Search for the cell housing the specified text and yield its (x, y) center coordinate. 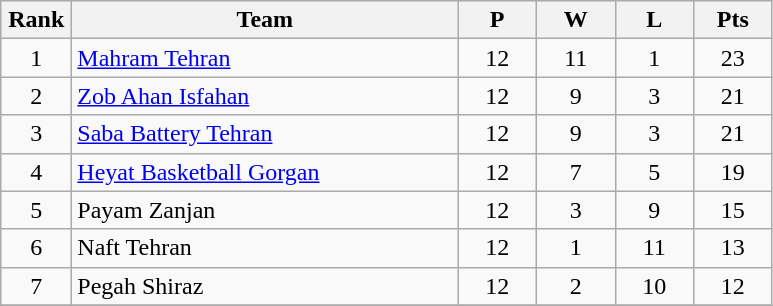
P (498, 20)
6 (36, 248)
19 (734, 172)
Mahram Tehran (265, 58)
Heyat Basketball Gorgan (265, 172)
Saba Battery Tehran (265, 134)
Payam Zanjan (265, 210)
W (576, 20)
L (654, 20)
Pts (734, 20)
Team (265, 20)
Naft Tehran (265, 248)
Pegah Shiraz (265, 286)
13 (734, 248)
Rank (36, 20)
15 (734, 210)
4 (36, 172)
Zob Ahan Isfahan (265, 96)
23 (734, 58)
10 (654, 286)
